Locate the cell with the specified text and output its [x, y] center coordinate. 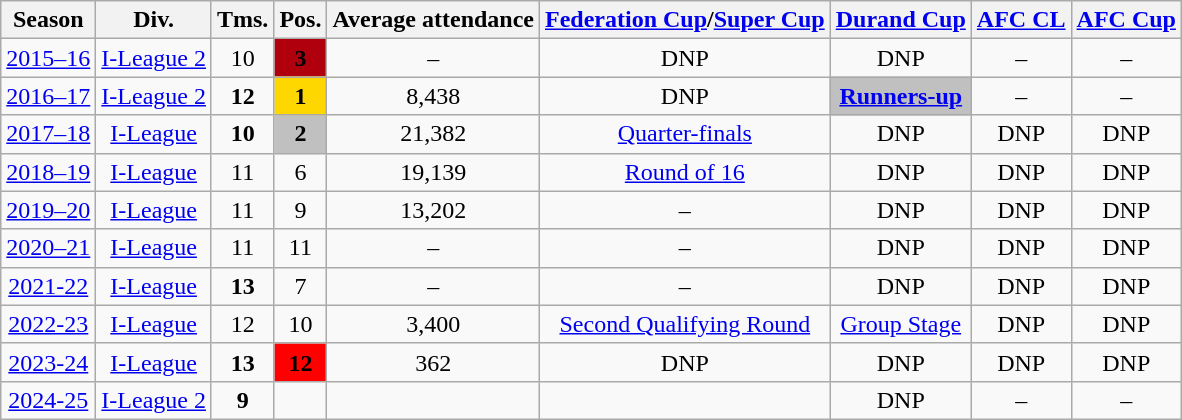
3 [300, 58]
Quarter-finals [686, 134]
2023-24 [48, 362]
Second Qualifying Round [686, 324]
2016–17 [48, 96]
19,139 [434, 172]
Round of 16 [686, 172]
13,202 [434, 210]
2022-23 [48, 324]
2020–21 [48, 248]
362 [434, 362]
Durand Cup [900, 20]
6 [300, 172]
2 [300, 134]
Group Stage [900, 324]
Runners-up [900, 96]
2024-25 [48, 400]
AFC CL [1021, 20]
AFC Cup [1126, 20]
21,382 [434, 134]
Div. [154, 20]
Tms. [242, 20]
2019–20 [48, 210]
Average attendance [434, 20]
3,400 [434, 324]
8,438 [434, 96]
7 [300, 286]
2018–19 [48, 172]
Pos. [300, 20]
2021-22 [48, 286]
1 [300, 96]
Season [48, 20]
2015–16 [48, 58]
2017–18 [48, 134]
Federation Cup/Super Cup [686, 20]
